Determine the (X, Y) coordinate at the center of the cell enclosing the given text.  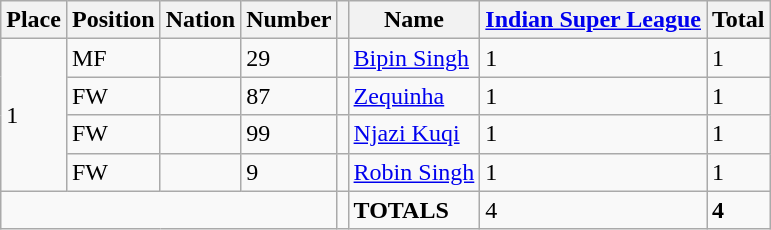
Number (289, 20)
Place (34, 20)
Nation (200, 20)
87 (289, 96)
9 (289, 172)
Bipin Singh (414, 58)
Robin Singh (414, 172)
TOTALS (414, 210)
MF (113, 58)
Indian Super League (594, 20)
Zequinha (414, 96)
Total (739, 20)
29 (289, 58)
Name (414, 20)
Njazi Kuqi (414, 134)
99 (289, 134)
Position (113, 20)
